Extract the (x, y) coordinate from the center of the cell holding the provided text.  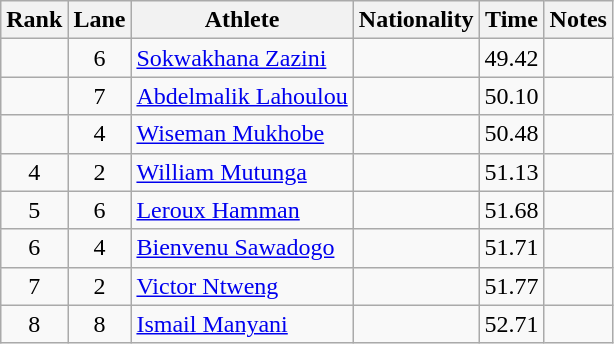
5 (34, 210)
49.42 (512, 58)
51.13 (512, 172)
Time (512, 20)
50.10 (512, 96)
Ismail Manyani (242, 324)
50.48 (512, 134)
Victor Ntweng (242, 286)
Leroux Hamman (242, 210)
Abdelmalik Lahoulou (242, 96)
Wiseman Mukhobe (242, 134)
Bienvenu Sawadogo (242, 248)
Rank (34, 20)
Lane (100, 20)
Notes (578, 20)
51.77 (512, 286)
Athlete (242, 20)
51.68 (512, 210)
William Mutunga (242, 172)
Sokwakhana Zazini (242, 58)
51.71 (512, 248)
Nationality (416, 20)
52.71 (512, 324)
